For the text-containing cell, return its midpoint in (X, Y) coordinate format. 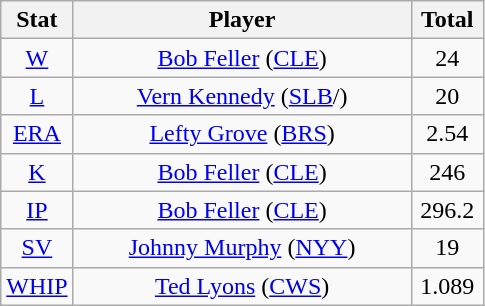
Player (242, 20)
20 (447, 96)
Lefty Grove (BRS) (242, 134)
Vern Kennedy (SLB/) (242, 96)
296.2 (447, 210)
IP (37, 210)
246 (447, 172)
WHIP (37, 286)
Total (447, 20)
Stat (37, 20)
Johnny Murphy (NYY) (242, 248)
SV (37, 248)
19 (447, 248)
Ted Lyons (CWS) (242, 286)
K (37, 172)
2.54 (447, 134)
W (37, 58)
ERA (37, 134)
1.089 (447, 286)
L (37, 96)
24 (447, 58)
